Detect which cell encompasses the target text, then output its (x, y) center coordinate. 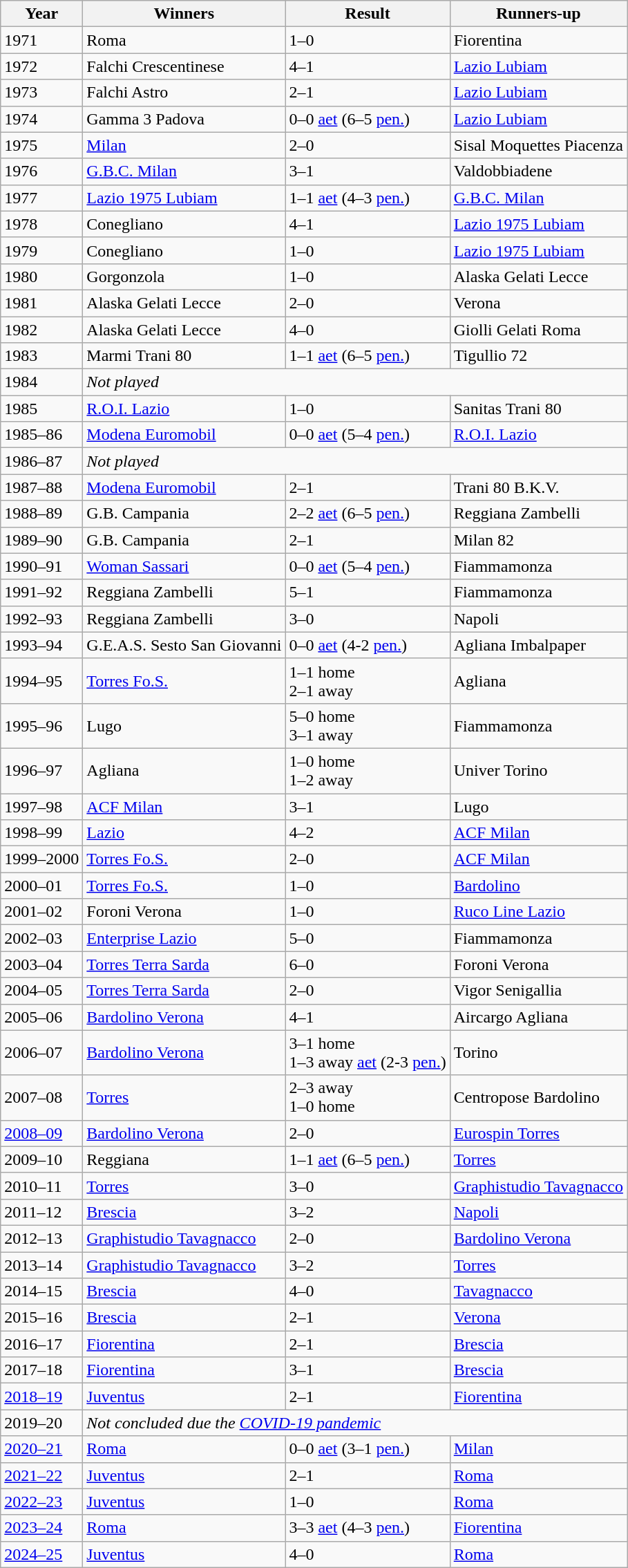
1974 (41, 119)
2023–24 (41, 1528)
Univer Torino (538, 770)
Trani 80 B.K.V. (538, 487)
1–1 home2–1 away (368, 680)
Tigullio 72 (538, 356)
1981 (41, 303)
Enterprise Lazio (184, 938)
Aircargo Agliana (538, 1017)
Centropose Bardolino (538, 1098)
1985 (41, 409)
Agliana Imbalpaper (538, 645)
Torino (538, 1052)
2016–17 (41, 1344)
Eurospin Torres (538, 1133)
1975 (41, 145)
Valdobbiadene (538, 171)
2019–20 (41, 1423)
Winners (184, 14)
2001–02 (41, 912)
0–0 aet (4-2 pen.) (368, 645)
1988–89 (41, 514)
2003–04 (41, 964)
Marmi Trani 80 (184, 356)
1989–90 (41, 540)
1985–86 (41, 435)
2010–11 (41, 1186)
Vigor Senigallia (538, 991)
G.E.A.S. Sesto San Giovanni (184, 645)
1997–98 (41, 807)
2009–10 (41, 1159)
1979 (41, 250)
2017–18 (41, 1370)
1972 (41, 66)
2006–07 (41, 1052)
Reggiana (184, 1159)
2–3 away1–0 home (368, 1098)
2021–22 (41, 1475)
Not concluded due the COVID-19 pandemic (355, 1423)
1980 (41, 277)
Woman Sassari (184, 566)
1990–91 (41, 566)
1–0 home1–2 away (368, 770)
Gorgonzola (184, 277)
Runners-up (538, 14)
2020–21 (41, 1449)
2022–23 (41, 1502)
Result (368, 14)
Gamma 3 Padova (184, 119)
1987–88 (41, 487)
Milan 82 (538, 540)
2015–16 (41, 1318)
2024–25 (41, 1554)
2005–06 (41, 1017)
1996–97 (41, 770)
4–2 (368, 833)
2–2 aet (6–5 pen.) (368, 514)
1973 (41, 93)
5–0 (368, 938)
1991–92 (41, 592)
1998–99 (41, 833)
1982 (41, 330)
1978 (41, 224)
Giolli Gelati Roma (538, 330)
2012–13 (41, 1238)
1977 (41, 198)
Bardolino (538, 886)
1971 (41, 40)
1992–93 (41, 619)
Year (41, 14)
2000–01 (41, 886)
2004–05 (41, 991)
1995–96 (41, 726)
2013–14 (41, 1264)
1–1 aet (4–3 pen.) (368, 198)
1999–2000 (41, 859)
3–3 aet (4–3 pen.) (368, 1528)
Falchi Crescentinese (184, 66)
1986–87 (41, 461)
Sisal Moquettes Piacenza (538, 145)
3–1 home1–3 away aet (2-3 pen.) (368, 1052)
2018–19 (41, 1397)
1994–95 (41, 680)
Tavagnacco (538, 1291)
2008–09 (41, 1133)
1976 (41, 171)
0–0 aet (6–5 pen.) (368, 119)
Lazio (184, 833)
2007–08 (41, 1098)
Falchi Astro (184, 93)
2014–15 (41, 1291)
5–1 (368, 592)
6–0 (368, 964)
2011–12 (41, 1212)
Sanitas Trani 80 (538, 409)
Ruco Line Lazio (538, 912)
1983 (41, 356)
2002–03 (41, 938)
0–0 aet (3–1 pen.) (368, 1449)
5–0 home3–1 away (368, 726)
1984 (41, 382)
1993–94 (41, 645)
